Determine the (X, Y) coordinate at the center of the cell enclosing the given text.  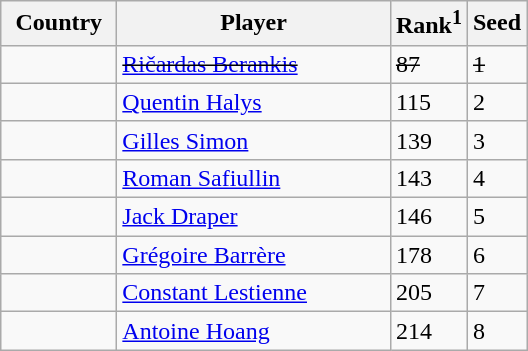
Quentin Halys (254, 102)
Roman Safiullin (254, 178)
Jack Draper (254, 217)
8 (496, 331)
Antoine Hoang (254, 331)
1 (496, 64)
2 (496, 102)
143 (428, 178)
Ričardas Berankis (254, 64)
205 (428, 293)
Constant Lestienne (254, 293)
5 (496, 217)
6 (496, 255)
139 (428, 140)
115 (428, 102)
178 (428, 255)
146 (428, 217)
Grégoire Barrère (254, 255)
3 (496, 140)
4 (496, 178)
87 (428, 64)
Country (59, 24)
Player (254, 24)
Rank1 (428, 24)
Seed (496, 24)
214 (428, 331)
7 (496, 293)
Gilles Simon (254, 140)
